Return (X, Y) of the center of cell containing provided text 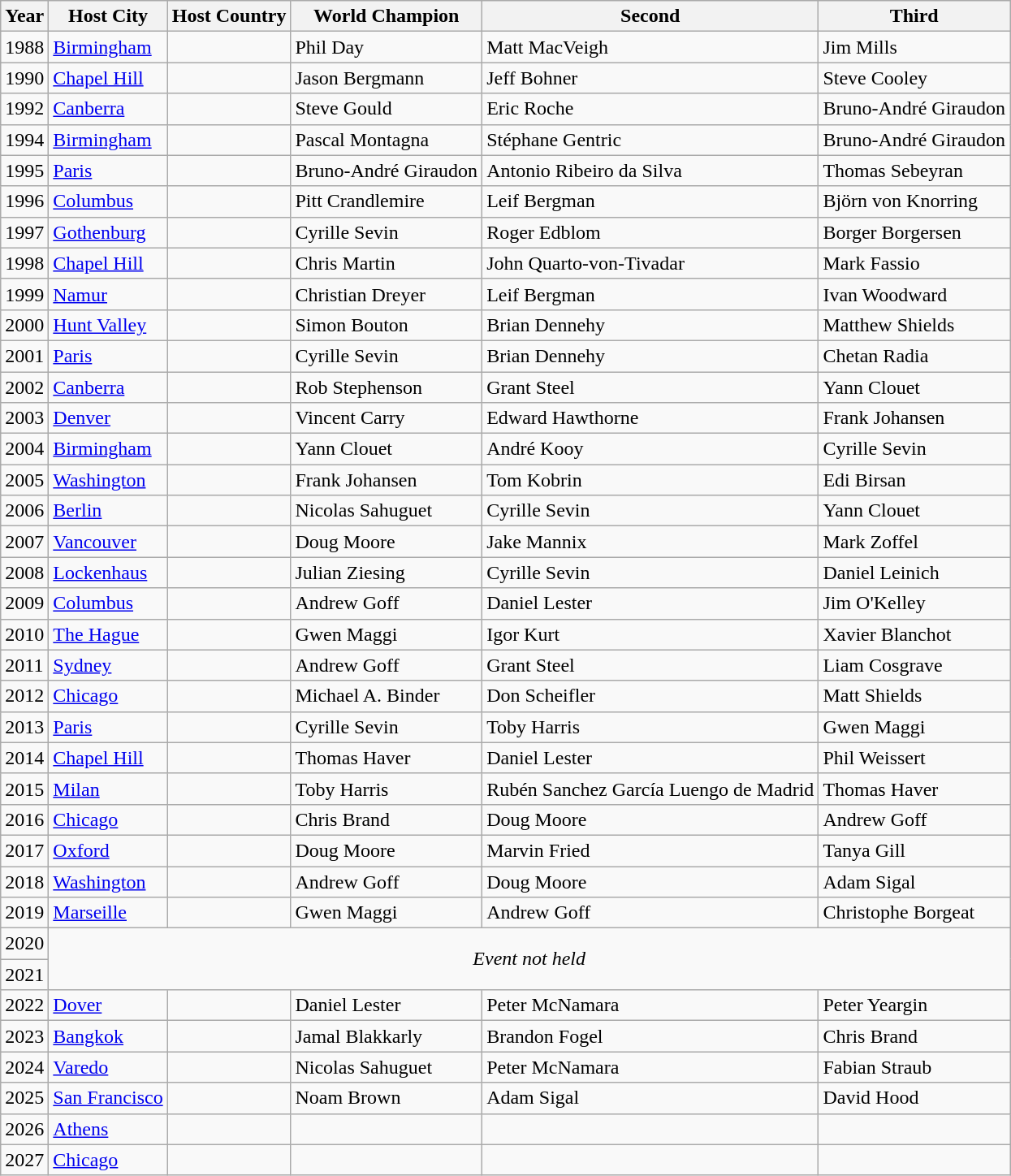
Jim Mills (914, 47)
2001 (24, 356)
2018 (24, 881)
Brandon Fogel (650, 1036)
Tanya Gill (914, 850)
Noam Brown (387, 1098)
1988 (24, 47)
Jake Mannix (650, 542)
Vancouver (108, 542)
2027 (24, 1160)
1999 (24, 294)
Jeff Bohner (650, 78)
Eric Roche (650, 109)
1996 (24, 201)
2017 (24, 850)
Björn von Knorring (914, 201)
Edi Birsan (914, 480)
2003 (24, 418)
1994 (24, 140)
Antonio Ribeiro da Silva (650, 171)
Edward Hawthorne (650, 418)
2012 (24, 696)
Simon Bouton (387, 325)
Milan (108, 789)
John Quarto-von-Tivadar (650, 263)
Stéphane Gentric (650, 140)
2006 (24, 511)
Host Country (229, 16)
Mark Zoffel (914, 542)
2013 (24, 727)
1998 (24, 263)
Tom Kobrin (650, 480)
2024 (24, 1067)
Denver (108, 418)
Gothenburg (108, 232)
2022 (24, 1005)
Michael A. Binder (387, 696)
Igor Kurt (650, 634)
2005 (24, 480)
World Champion (387, 16)
Rubén Sanchez García Luengo de Madrid (650, 789)
Jim O'Kelley (914, 603)
Bangkok (108, 1036)
2021 (24, 975)
Mark Fassio (914, 263)
Varedo (108, 1067)
Third (914, 16)
Sydney (108, 665)
Xavier Blanchot (914, 634)
Daniel Leinich (914, 573)
Jason Bergmann (387, 78)
Chetan Radia (914, 356)
Jamal Blakkarly (387, 1036)
Oxford (108, 850)
2007 (24, 542)
2015 (24, 789)
Second (650, 16)
2020 (24, 944)
2002 (24, 387)
Namur (108, 294)
2011 (24, 665)
1992 (24, 109)
Athens (108, 1129)
1990 (24, 78)
Lockenhaus (108, 573)
2008 (24, 573)
Marseille (108, 913)
San Francisco (108, 1098)
Peter Yeargin (914, 1005)
Don Scheifler (650, 696)
Matt MacVeigh (650, 47)
Host City (108, 16)
2000 (24, 325)
Steve Gould (387, 109)
Marvin Fried (650, 850)
Pitt Crandlemire (387, 201)
2026 (24, 1129)
Rob Stephenson (387, 387)
David Hood (914, 1098)
The Hague (108, 634)
1997 (24, 232)
2009 (24, 603)
Liam Cosgrave (914, 665)
2023 (24, 1036)
2014 (24, 758)
Hunt Valley (108, 325)
Christophe Borgeat (914, 913)
Matt Shields (914, 696)
Chris Martin (387, 263)
André Kooy (650, 449)
Julian Ziesing (387, 573)
Vincent Carry (387, 418)
Borger Borgersen (914, 232)
1995 (24, 171)
Matthew Shields (914, 325)
Dover (108, 1005)
Phil Weissert (914, 758)
Pascal Montagna (387, 140)
2010 (24, 634)
Christian Dreyer (387, 294)
2004 (24, 449)
Fabian Straub (914, 1067)
Thomas Sebeyran (914, 171)
Ivan Woodward (914, 294)
Roger Edblom (650, 232)
2019 (24, 913)
Phil Day (387, 47)
Year (24, 16)
Steve Cooley (914, 78)
2016 (24, 819)
Berlin (108, 511)
2025 (24, 1098)
Event not held (529, 959)
